Extract the [X, Y] coordinate from the center of the cell holding the provided text.  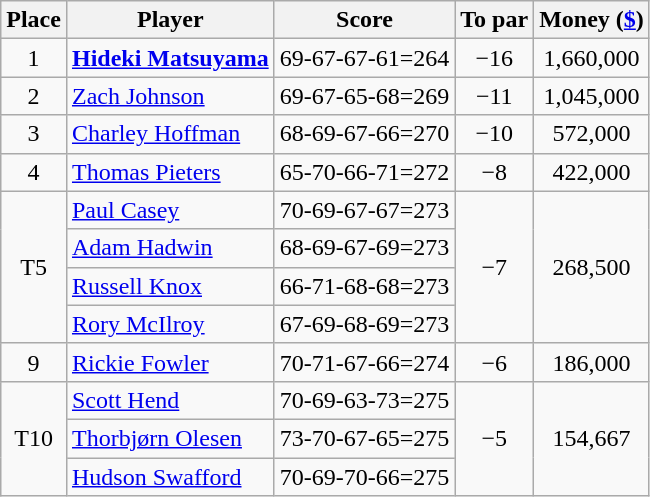
−10 [494, 134]
−11 [494, 96]
Charley Hoffman [170, 134]
T5 [34, 267]
Player [170, 20]
68-69-67-66=270 [364, 134]
−16 [494, 58]
−5 [494, 438]
2 [34, 96]
Score [364, 20]
154,667 [592, 438]
65-70-66-71=272 [364, 172]
−6 [494, 362]
T10 [34, 438]
1,045,000 [592, 96]
572,000 [592, 134]
70-71-67-66=274 [364, 362]
73-70-67-65=275 [364, 438]
67-69-68-69=273 [364, 324]
186,000 [592, 362]
Hideki Matsuyama [170, 58]
Rory McIlroy [170, 324]
70-69-67-67=273 [364, 210]
Money ($) [592, 20]
422,000 [592, 172]
1,660,000 [592, 58]
69-67-67-61=264 [364, 58]
Russell Knox [170, 286]
1 [34, 58]
3 [34, 134]
Rickie Fowler [170, 362]
Place [34, 20]
9 [34, 362]
Adam Hadwin [170, 248]
Thorbjørn Olesen [170, 438]
Thomas Pieters [170, 172]
Hudson Swafford [170, 477]
Zach Johnson [170, 96]
268,500 [592, 267]
−8 [494, 172]
Paul Casey [170, 210]
70-69-63-73=275 [364, 400]
−7 [494, 267]
Scott Hend [170, 400]
70-69-70-66=275 [364, 477]
69-67-65-68=269 [364, 96]
4 [34, 172]
To par [494, 20]
66-71-68-68=273 [364, 286]
68-69-67-69=273 [364, 248]
